Determine the (x, y) coordinate at the center of the cell enclosing the given text.  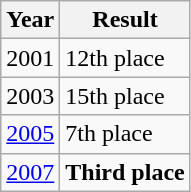
Year (30, 20)
7th place (125, 134)
2001 (30, 58)
Result (125, 20)
15th place (125, 96)
2007 (30, 172)
2005 (30, 134)
12th place (125, 58)
Third place (125, 172)
2003 (30, 96)
